Determine the (x, y) coordinate at the center of the cell enclosing the given text.  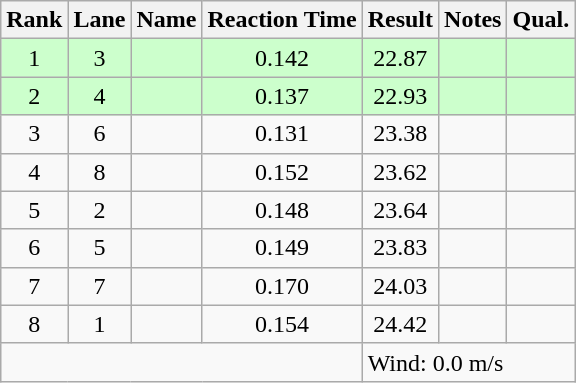
Qual. (541, 20)
0.154 (282, 324)
23.38 (400, 134)
Reaction Time (282, 20)
Lane (100, 20)
0.170 (282, 286)
0.149 (282, 248)
24.42 (400, 324)
0.142 (282, 58)
0.148 (282, 210)
24.03 (400, 286)
Wind: 0.0 m/s (468, 362)
0.137 (282, 96)
22.87 (400, 58)
23.83 (400, 248)
0.131 (282, 134)
23.64 (400, 210)
0.152 (282, 172)
23.62 (400, 172)
Notes (473, 20)
Result (400, 20)
Name (166, 20)
22.93 (400, 96)
Rank (34, 20)
